Capture the cell that displays the provided text and extract its [x, y] central coordinate. 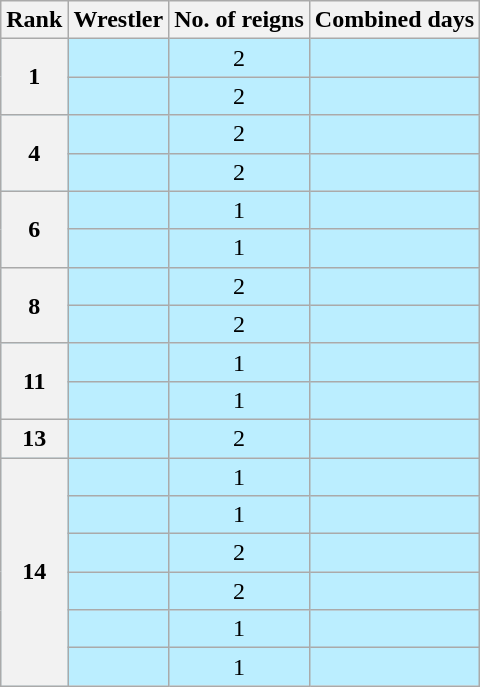
Rank [34, 20]
11 [34, 381]
6 [34, 229]
13 [34, 438]
4 [34, 153]
Combined days [394, 20]
Wrestler [118, 20]
14 [34, 572]
8 [34, 305]
No. of reigns [240, 20]
